Capture the cell that displays the provided text and extract its (X, Y) central coordinate. 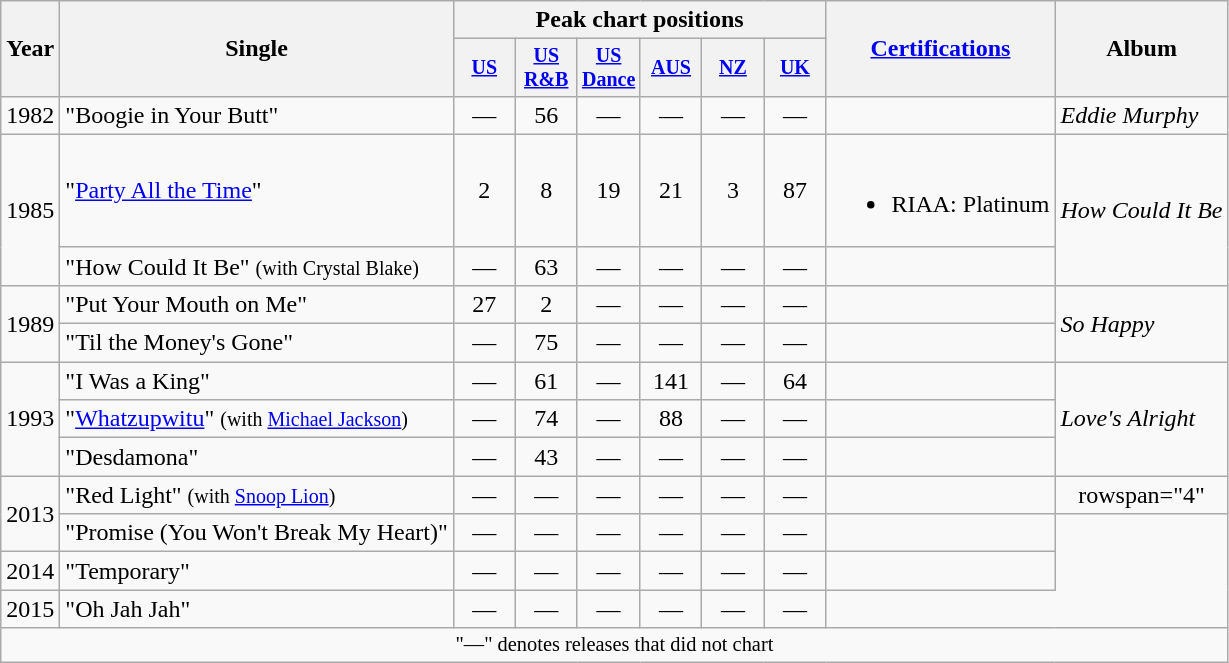
2013 (30, 514)
"Til the Money's Gone" (256, 343)
"Desdamona" (256, 457)
"—" denotes releases that did not chart (614, 645)
"Put Your Mouth on Me" (256, 304)
27 (484, 304)
1993 (30, 419)
"Party All the Time" (256, 190)
74 (546, 419)
"Oh Jah Jah" (256, 609)
75 (546, 343)
NZ (733, 68)
Eddie Murphy (1142, 115)
rowspan="4" (1142, 495)
US Dance (608, 68)
2015 (30, 609)
2014 (30, 571)
"I Was a King" (256, 381)
AUS (671, 68)
Album (1142, 49)
"Temporary" (256, 571)
3 (733, 190)
"Promise (You Won't Break My Heart)" (256, 533)
How Could It Be (1142, 210)
So Happy (1142, 323)
141 (671, 381)
64 (795, 381)
US (484, 68)
88 (671, 419)
"How Could It Be" (with Crystal Blake) (256, 266)
US R&B (546, 68)
"Whatzupwitu" (with Michael Jackson) (256, 419)
RIAA: Platinum (940, 190)
1989 (30, 323)
19 (608, 190)
87 (795, 190)
56 (546, 115)
Certifications (940, 49)
"Red Light" (with Snoop Lion) (256, 495)
43 (546, 457)
8 (546, 190)
1985 (30, 210)
Year (30, 49)
Single (256, 49)
Peak chart positions (640, 20)
Love's Alright (1142, 419)
61 (546, 381)
1982 (30, 115)
21 (671, 190)
63 (546, 266)
"Boogie in Your Butt" (256, 115)
UK (795, 68)
